Return (X, Y) of the center of cell containing provided text 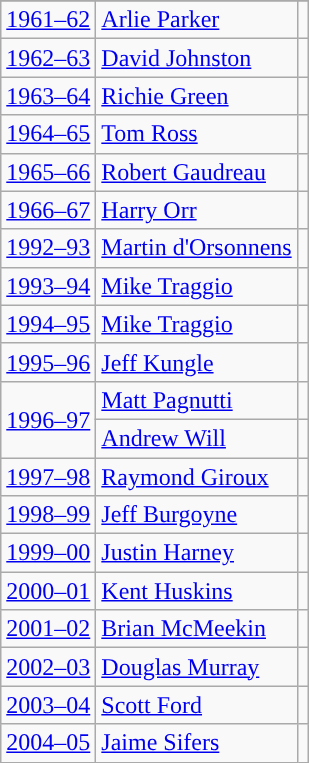
Tom Ross (196, 134)
1963–64 (48, 96)
1961–62 (48, 20)
1965–66 (48, 172)
2003–04 (48, 705)
1962–63 (48, 58)
1997–98 (48, 477)
Kent Huskins (196, 591)
1966–67 (48, 210)
Justin Harney (196, 553)
Jeff Kungle (196, 362)
Jaime Sifers (196, 743)
2000–01 (48, 591)
1964–65 (48, 134)
Arlie Parker (196, 20)
Matt Pagnutti (196, 400)
Martin d'Orsonnens (196, 248)
Brian McMeekin (196, 629)
David Johnston (196, 58)
Harry Orr (196, 210)
Robert Gaudreau (196, 172)
Scott Ford (196, 705)
1999–00 (48, 553)
Andrew Will (196, 438)
2002–03 (48, 667)
2001–02 (48, 629)
1992–93 (48, 248)
Jeff Burgoyne (196, 515)
1994–95 (48, 324)
1998–99 (48, 515)
1995–96 (48, 362)
1993–94 (48, 286)
Raymond Giroux (196, 477)
Douglas Murray (196, 667)
2004–05 (48, 743)
Richie Green (196, 96)
1996–97 (48, 419)
